For the text-containing cell, return its midpoint in [x, y] coordinate format. 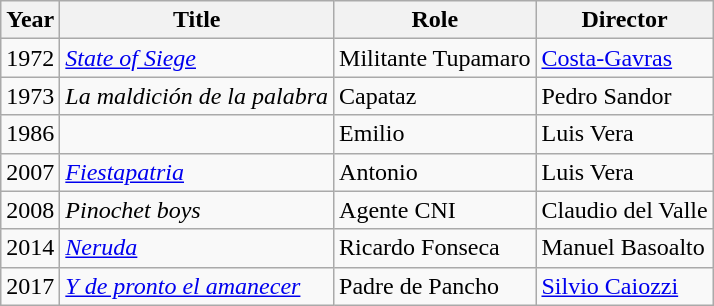
1973 [30, 96]
Claudio del Valle [624, 210]
Emilio [435, 134]
State of Siege [197, 58]
Pedro Sandor [624, 96]
La maldición de la palabra [197, 96]
Silvio Caiozzi [624, 286]
Pinochet boys [197, 210]
Militante Tupamaro [435, 58]
Neruda [197, 248]
Agente CNI [435, 210]
Costa-Gavras [624, 58]
Year [30, 20]
1986 [30, 134]
Title [197, 20]
2008 [30, 210]
Director [624, 20]
Antonio [435, 172]
Fiestapatria [197, 172]
Ricardo Fonseca [435, 248]
2014 [30, 248]
Manuel Basoalto [624, 248]
Padre de Pancho [435, 286]
2017 [30, 286]
Role [435, 20]
Capataz [435, 96]
2007 [30, 172]
Y de pronto el amanecer [197, 286]
1972 [30, 58]
